Pinpoint the cell where the given text exists, returning its (X, Y) midpoint coordinate. 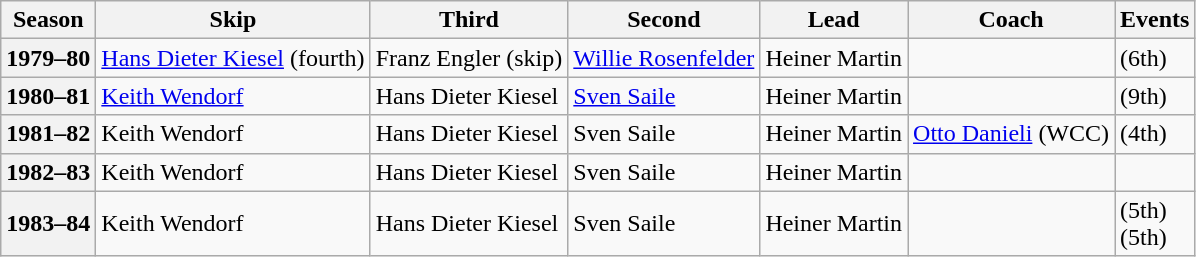
(4th) (1155, 134)
1981–82 (48, 134)
(5th) (5th) (1155, 224)
1982–83 (48, 172)
Season (48, 20)
Second (664, 20)
Hans Dieter Kiesel (fourth) (233, 58)
Skip (233, 20)
1983–84 (48, 224)
(6th) (1155, 58)
Lead (834, 20)
1979–80 (48, 58)
Third (469, 20)
Coach (1012, 20)
Franz Engler (skip) (469, 58)
Willie Rosenfelder (664, 58)
Events (1155, 20)
(9th) (1155, 96)
Otto Danieli (WCC) (1012, 134)
1980–81 (48, 96)
